Find where the given text appears and provide that cell's center as [X, Y] coordinate. 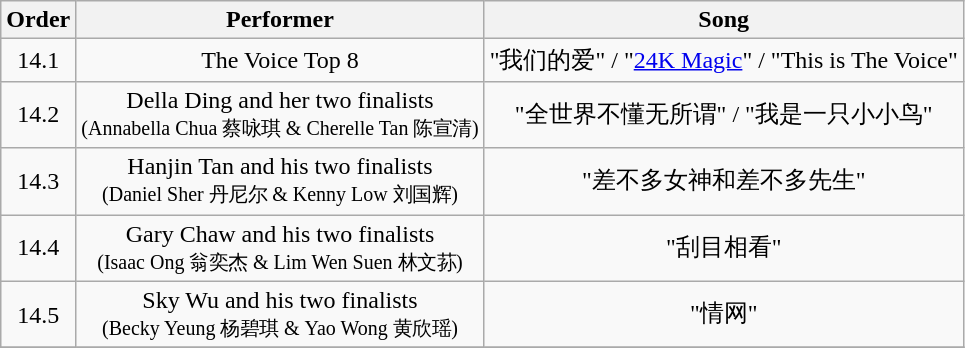
"全世界不懂无所谓" / "我是一只小小鸟" [724, 114]
"我们的爱" / "24K Magic" / "This is The Voice" [724, 60]
14.3 [38, 182]
14.5 [38, 314]
14.2 [38, 114]
"刮目相看" [724, 248]
The Voice Top 8 [280, 60]
"情网" [724, 314]
Sky Wu and his two finalists(Becky Yeung 杨碧琪 & Yao Wong 黄欣瑶) [280, 314]
Gary Chaw and his two finalists(Isaac Ong 翁奕杰 & Lim Wen Suen 林文荪) [280, 248]
14.4 [38, 248]
"差不多女神和差不多先生" [724, 182]
Order [38, 20]
Performer [280, 20]
Song [724, 20]
14.1 [38, 60]
Hanjin Tan and his two finalists(Daniel Sher 丹尼尔 & Kenny Low 刘国辉) [280, 182]
Della Ding and her two finalists(Annabella Chua 蔡咏琪 & Cherelle Tan 陈宣清) [280, 114]
